Pinpoint the cell where the given text exists, returning its [X, Y] midpoint coordinate. 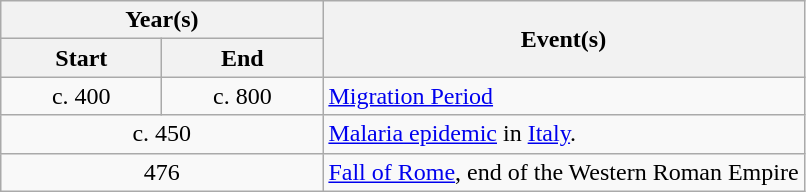
Fall of Rome, end of the Western Roman Empire [564, 172]
c. 450 [162, 134]
c. 400 [82, 96]
c. 800 [242, 96]
Migration Period [564, 96]
Malaria epidemic in Italy. [564, 134]
End [242, 58]
476 [162, 172]
Start [82, 58]
Year(s) [162, 20]
Event(s) [564, 39]
